Output the (X, Y) coordinate of the center of the cell containing the given text.  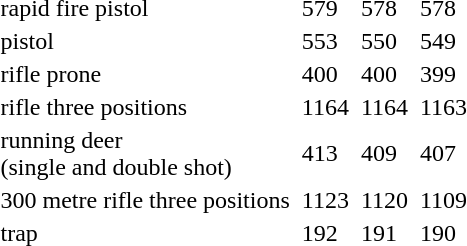
1123 (325, 200)
1120 (384, 200)
550 (384, 41)
409 (384, 154)
553 (325, 41)
413 (325, 154)
